Detect which cell encompasses the target text, then output its [X, Y] center coordinate. 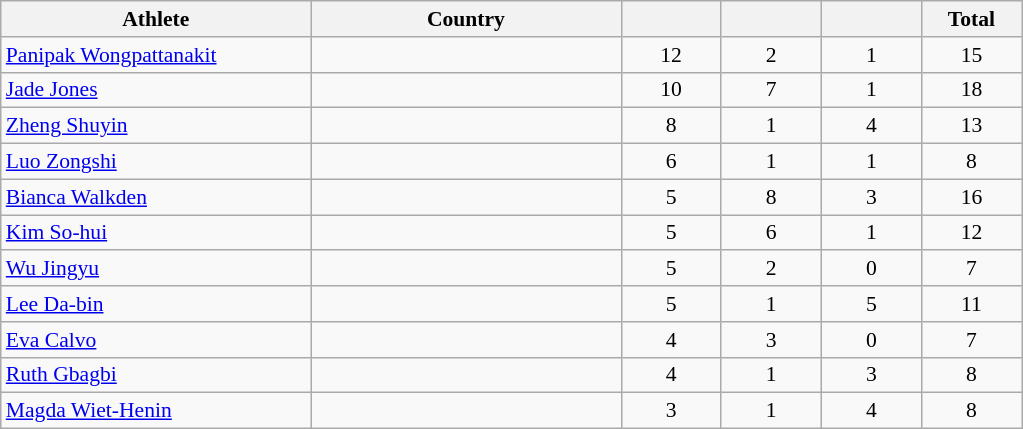
Panipak Wongpattanakit [156, 55]
Ruth Gbagbi [156, 375]
Eva Calvo [156, 340]
Wu Jingyu [156, 269]
Lee Da-bin [156, 304]
Zheng Shuyin [156, 126]
15 [971, 55]
Luo Zongshi [156, 162]
Country [466, 19]
Total [971, 19]
18 [971, 90]
Athlete [156, 19]
Jade Jones [156, 90]
16 [971, 197]
10 [671, 90]
13 [971, 126]
Bianca Walkden [156, 197]
11 [971, 304]
Kim So-hui [156, 233]
Magda Wiet-Henin [156, 411]
